Search for the cell housing the specified text and yield its (X, Y) center coordinate. 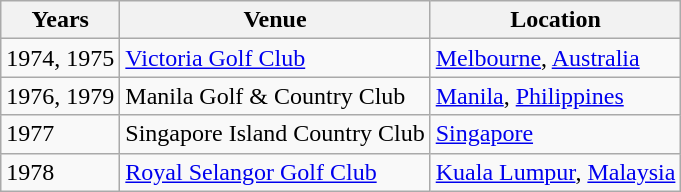
Venue (275, 20)
Melbourne, Australia (556, 58)
Location (556, 20)
Years (60, 20)
1976, 1979 (60, 96)
Singapore (556, 134)
Victoria Golf Club (275, 58)
Manila, Philippines (556, 96)
Manila Golf & Country Club (275, 96)
1977 (60, 134)
Kuala Lumpur, Malaysia (556, 172)
1978 (60, 172)
Royal Selangor Golf Club (275, 172)
1974, 1975 (60, 58)
Singapore Island Country Club (275, 134)
